Output the (x, y) coordinate of the center of the cell containing the given text.  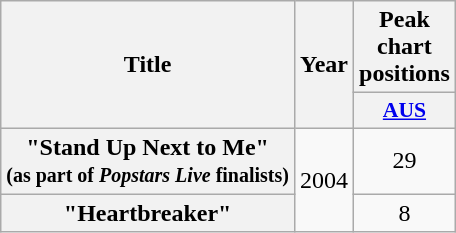
Peak chart positions (405, 47)
2004 (324, 180)
"Stand Up Next to Me"(as part of Popstars Live finalists) (148, 160)
"Heartbreaker" (148, 213)
Title (148, 65)
AUS (405, 111)
Year (324, 65)
29 (405, 160)
8 (405, 213)
